Identify which cell holds the provided text, then report its (X, Y) central coordinate. 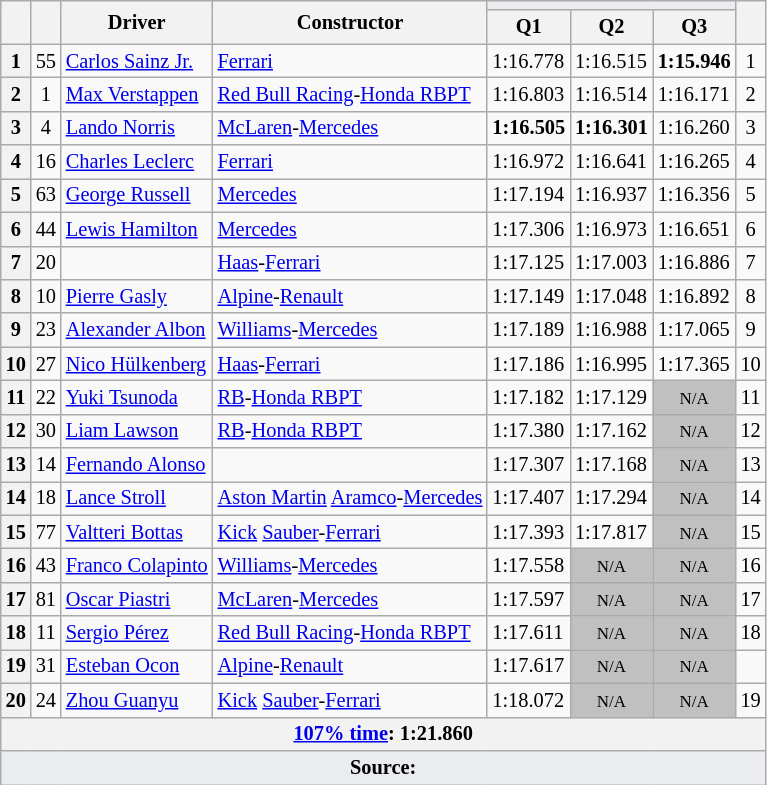
1:17.048 (612, 296)
Pierre Gasly (137, 296)
Lance Stroll (137, 498)
1:17.558 (528, 565)
1:17.307 (528, 465)
1:16.988 (612, 330)
1:16.995 (612, 364)
27 (46, 364)
Lewis Hamilton (137, 229)
George Russell (137, 195)
81 (46, 599)
Franco Colapinto (137, 565)
1:16.892 (694, 296)
Driver (137, 22)
Lando Norris (137, 128)
1:16.514 (612, 94)
1:17.306 (528, 229)
1:17.194 (528, 195)
1:16.505 (528, 128)
43 (46, 565)
1:17.125 (528, 263)
1:17.162 (612, 431)
Zhou Guanyu (137, 700)
55 (46, 61)
Liam Lawson (137, 431)
1:16.301 (612, 128)
Constructor (350, 22)
1:18.072 (528, 700)
1:16.171 (694, 94)
1:17.129 (612, 397)
Sergio Pérez (137, 633)
1:16.356 (694, 195)
1:17.611 (528, 633)
1:16.973 (612, 229)
1:17.065 (694, 330)
Max Verstappen (137, 94)
1:17.149 (528, 296)
1:17.294 (612, 498)
Q2 (612, 27)
1:17.182 (528, 397)
Alexander Albon (137, 330)
Carlos Sainz Jr. (137, 61)
1:17.597 (528, 599)
107% time: 1:21.860 (384, 734)
Fernando Alonso (137, 465)
Oscar Piastri (137, 599)
1:16.651 (694, 229)
1:16.641 (612, 162)
Source: (384, 767)
1:17.365 (694, 364)
1:17.393 (528, 532)
1:17.617 (528, 666)
1:17.817 (612, 532)
63 (46, 195)
1:17.168 (612, 465)
1:16.937 (612, 195)
1:17.407 (528, 498)
Esteban Ocon (137, 666)
30 (46, 431)
1:15.946 (694, 61)
1:16.515 (612, 61)
Charles Leclerc (137, 162)
1:17.380 (528, 431)
Valtteri Bottas (137, 532)
1:17.189 (528, 330)
1:16.803 (528, 94)
Q3 (694, 27)
Q1 (528, 27)
22 (46, 397)
Yuki Tsunoda (137, 397)
1:16.886 (694, 263)
1:17.003 (612, 263)
77 (46, 532)
1:16.778 (528, 61)
24 (46, 700)
44 (46, 229)
1:16.265 (694, 162)
Aston Martin Aramco-Mercedes (350, 498)
1:16.972 (528, 162)
1:17.186 (528, 364)
Nico Hülkenberg (137, 364)
1:16.260 (694, 128)
23 (46, 330)
31 (46, 666)
